Determine the [X, Y] coordinate at the center of the cell enclosing the given text.  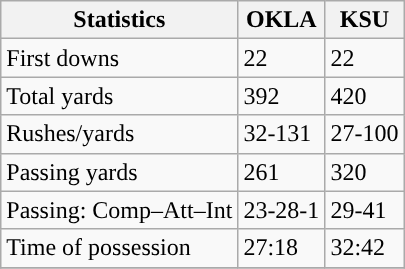
Passing yards [120, 172]
Total yards [120, 96]
Rushes/yards [120, 134]
261 [282, 172]
Statistics [120, 20]
First downs [120, 58]
OKLA [282, 20]
29-41 [364, 210]
27-100 [364, 134]
320 [364, 172]
KSU [364, 20]
392 [282, 96]
23-28-1 [282, 210]
420 [364, 96]
32:42 [364, 248]
Passing: Comp–Att–Int [120, 210]
32-131 [282, 134]
27:18 [282, 248]
Time of possession [120, 248]
